From the cell containing the given text, extract its center point as [x, y] coordinate. 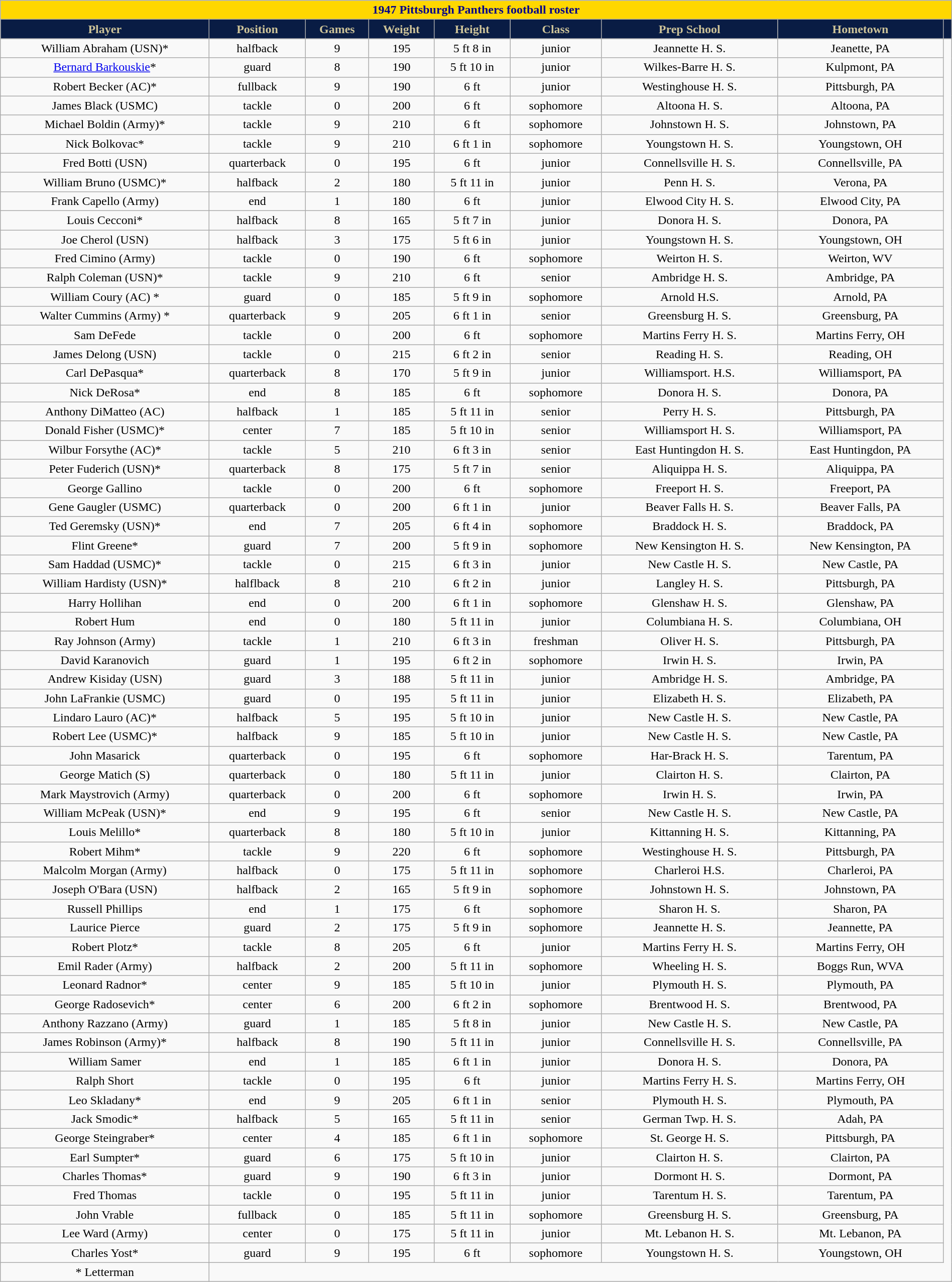
Beaver Falls H. S. [690, 507]
Elizabeth, PA [861, 698]
Perry H. S. [690, 411]
George Matich (S) [105, 775]
Anthony Razzano (Army) [105, 1023]
halflback [258, 584]
Michael Boldin (Army)* [105, 125]
Kittanning, PA [861, 832]
Arnold, PA [861, 297]
George Radosevich* [105, 1004]
Boggs Run, WVA [861, 966]
Peter Fuderich (USN)* [105, 469]
1947 Pittsburgh Panthers football roster [476, 10]
Elwood City H. S. [690, 201]
Wilkes-Barre H. S. [690, 67]
East Huntingdon, PA [861, 450]
Lee Ward (Army) [105, 1234]
Freeport H. S. [690, 488]
Jack Smodic* [105, 1119]
East Huntingdon H. S. [690, 450]
Sharon H. S. [690, 909]
Verona, PA [861, 182]
5 ft 6 in [472, 240]
George Gallino [105, 488]
188 [401, 679]
Louis Cecconi* [105, 220]
Braddock, PA [861, 526]
Nick Bolkovac* [105, 144]
Bernard Barkouskie* [105, 67]
Altoona H. S. [690, 105]
Mt. Lebanon, PA [861, 1234]
170 [401, 373]
Leonard Radnor* [105, 985]
James Robinson (Army)* [105, 1042]
Dormont H. S. [690, 1177]
James Delong (USN) [105, 354]
Ralph Short [105, 1081]
Frank Capello (Army) [105, 201]
Kittanning H. S. [690, 832]
Joe Cherol (USN) [105, 240]
Williamsport H. S. [690, 431]
Charles Yost* [105, 1253]
Robert Mihm* [105, 851]
William Hardisty (USN)* [105, 584]
Flint Greene* [105, 545]
Games [337, 29]
Kulpmont, PA [861, 67]
James Black (USMC) [105, 105]
Fred Botti (USN) [105, 163]
Weight [401, 29]
St. George H. S. [690, 1138]
New Kensington, PA [861, 545]
Wheeling H. S. [690, 966]
John LaFrankie (USMC) [105, 698]
Russell Phillips [105, 909]
Oliver H. S. [690, 641]
Andrew Kisiday (USN) [105, 679]
Wilbur Forsythe (AC)* [105, 450]
Brentwood, PA [861, 1004]
Earl Sumpter* [105, 1157]
Nick DeRosa* [105, 392]
Mark Maystrovich (Army) [105, 794]
Anthony DiMatteo (AC) [105, 411]
Columbiana, OH [861, 622]
Freeport, PA [861, 488]
Gene Gaugler (USMC) [105, 507]
Charleroi, PA [861, 871]
Sam DeFede [105, 335]
Aliquippa, PA [861, 469]
William Coury (AC) * [105, 297]
Louis Melillo* [105, 832]
Weirton, WV [861, 259]
Malcolm Morgan (Army) [105, 871]
Lindaro Lauro (AC)* [105, 717]
Robert Lee (USMC)* [105, 736]
Ralph Coleman (USN)* [105, 278]
William Abraham (USN)* [105, 48]
Carl DePasqua* [105, 373]
William Bruno (USMC)* [105, 182]
Player [105, 29]
Ted Geremsky (USN)* [105, 526]
Class [556, 29]
4 [337, 1138]
* Letterman [105, 1272]
Penn H. S. [690, 182]
David Karanovich [105, 660]
Elizabeth H. S. [690, 698]
freshman [556, 641]
Tarentum H. S. [690, 1196]
John Masarick [105, 756]
New Kensington H. S. [690, 545]
Jeannette, PA [861, 928]
Williamsport. H.S. [690, 373]
Reading H. S. [690, 354]
William McPeak (USN)* [105, 813]
Altoona, PA [861, 105]
Charleroi H.S. [690, 871]
Walter Cummins (Army) * [105, 316]
Robert Becker (AC)* [105, 86]
Glenshaw H. S. [690, 603]
Joseph O'Bara (USN) [105, 890]
Height [472, 29]
Aliquippa H. S. [690, 469]
Braddock H. S. [690, 526]
Har-Brack H. S. [690, 756]
Robert Plotz* [105, 947]
Sam Haddad (USMC)* [105, 565]
Leo Skladany* [105, 1100]
Position [258, 29]
Laurice Pierce [105, 928]
Mt. Lebanon H. S. [690, 1234]
Arnold H.S. [690, 297]
Elwood City, PA [861, 201]
Ray Johnson (Army) [105, 641]
Beaver Falls, PA [861, 507]
Robert Hum [105, 622]
George Steingraber* [105, 1138]
Charles Thomas* [105, 1177]
Fred Cimino (Army) [105, 259]
220 [401, 851]
Prep School [690, 29]
Fred Thomas [105, 1196]
Adah, PA [861, 1119]
Glenshaw, PA [861, 603]
Sharon, PA [861, 909]
Dormont, PA [861, 1177]
Harry Hollihan [105, 603]
Emil Rader (Army) [105, 966]
Reading, OH [861, 354]
German Twp. H. S. [690, 1119]
William Samer [105, 1061]
Langley H. S. [690, 584]
Donald Fisher (USMC)* [105, 431]
Brentwood H. S. [690, 1004]
Columbiana H. S. [690, 622]
John Vrable [105, 1215]
Hometown [861, 29]
6 ft 4 in [472, 526]
Weirton H. S. [690, 259]
Jeanette, PA [861, 48]
